Return the [X, Y] coordinate for the center point of the cell that contains the specified text.  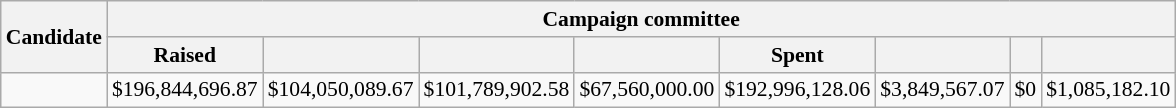
Candidate [54, 36]
$104,050,089.67 [341, 90]
$192,996,128.06 [797, 90]
$196,844,696.87 [185, 90]
$0 [1026, 90]
$101,789,902.58 [497, 90]
$3,849,567.07 [942, 90]
$67,560,000.00 [646, 90]
$1,085,182.10 [1108, 90]
Spent [797, 55]
Raised [185, 55]
Campaign committee [642, 19]
